Locate the cell with the specified text and output its (X, Y) center coordinate. 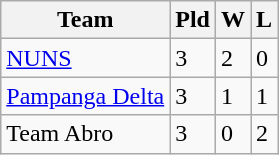
Pld (193, 20)
L (264, 20)
Pampanga Delta (86, 96)
W (234, 20)
NUNS (86, 58)
Team Abro (86, 134)
Team (86, 20)
